Return (X, Y) of the center of cell containing provided text 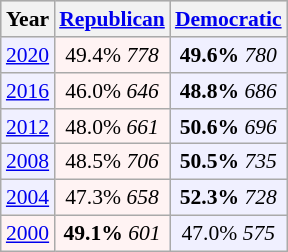
47.0% 575 (228, 233)
2008 (28, 162)
48.0% 661 (112, 126)
Year (28, 19)
50.6% 696 (228, 126)
49.4% 778 (112, 55)
2004 (28, 197)
48.8% 686 (228, 91)
47.3% 658 (112, 197)
2000 (28, 233)
46.0% 646 (112, 91)
49.1% 601 (112, 233)
48.5% 706 (112, 162)
Republican (112, 19)
50.5% 735 (228, 162)
Democratic (228, 19)
52.3% 728 (228, 197)
2016 (28, 91)
2012 (28, 126)
49.6% 780 (228, 55)
2020 (28, 55)
